Provide the (X, Y) coordinate of the cell's center where the given text is located.  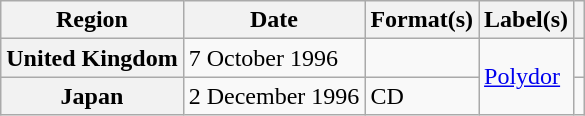
United Kingdom (92, 58)
Japan (92, 96)
Date (274, 20)
Format(s) (422, 20)
7 October 1996 (274, 58)
Polydor (526, 77)
Label(s) (526, 20)
2 December 1996 (274, 96)
Region (92, 20)
CD (422, 96)
